Find where the given text appears and provide that cell's center as [x, y] coordinate. 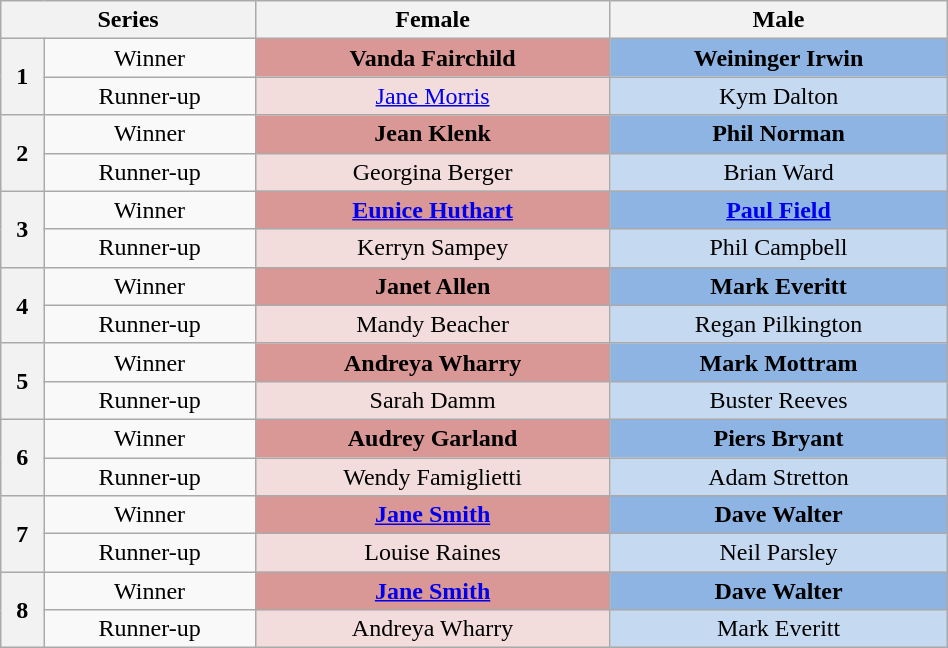
Janet Allen [432, 286]
Neil Parsley [778, 553]
Piers Bryant [778, 438]
Paul Field [778, 210]
Eunice Huthart [432, 210]
Phil Campbell [778, 248]
Kerryn Sampey [432, 248]
1 [22, 77]
7 [22, 534]
Louise Raines [432, 553]
Wendy Famiglietti [432, 477]
2 [22, 153]
4 [22, 305]
Weininger Irwin [778, 58]
6 [22, 457]
Series [128, 20]
Regan Pilkington [778, 324]
5 [22, 381]
Mandy Beacher [432, 324]
Male [778, 20]
Mark Mottram [778, 362]
3 [22, 229]
Phil Norman [778, 134]
Sarah Damm [432, 400]
Jane Morris [432, 96]
Georgina Berger [432, 172]
Kym Dalton [778, 96]
Brian Ward [778, 172]
Female [432, 20]
Jean Klenk [432, 134]
8 [22, 610]
Buster Reeves [778, 400]
Vanda Fairchild [432, 58]
Adam Stretton [778, 477]
Audrey Garland [432, 438]
